Return [x, y] of the center of cell containing provided text 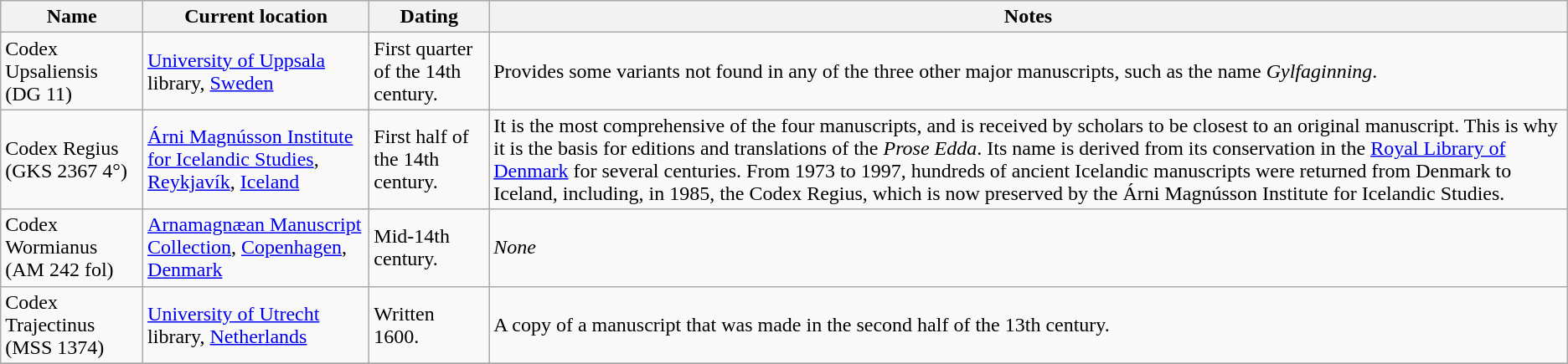
Provides some variants not found in any of the three other major manuscripts, such as the name Gylfaginning. [1029, 71]
Current location [256, 17]
Written 1600. [429, 325]
First half of the 14th century. [429, 159]
Codex Wormianus (AM 242 fol) [72, 248]
Arnamagnæan Manuscript Collection, Copenhagen, Denmark [256, 248]
Mid-14th century. [429, 248]
First quarter of the 14th century. [429, 71]
Codex Upsaliensis (DG 11) [72, 71]
Codex Regius (GKS 2367 4°) [72, 159]
Codex Trajectinus (MSS 1374) [72, 325]
None [1029, 248]
Notes [1029, 17]
Árni Magnússon Institute for Icelandic Studies, Reykjavík, Iceland [256, 159]
Name [72, 17]
Dating [429, 17]
University of Uppsala library, Sweden [256, 71]
University of Utrecht library, Netherlands [256, 325]
A copy of a manuscript that was made in the second half of the 13th century. [1029, 325]
